From the cell containing the given text, extract its center point as [X, Y] coordinate. 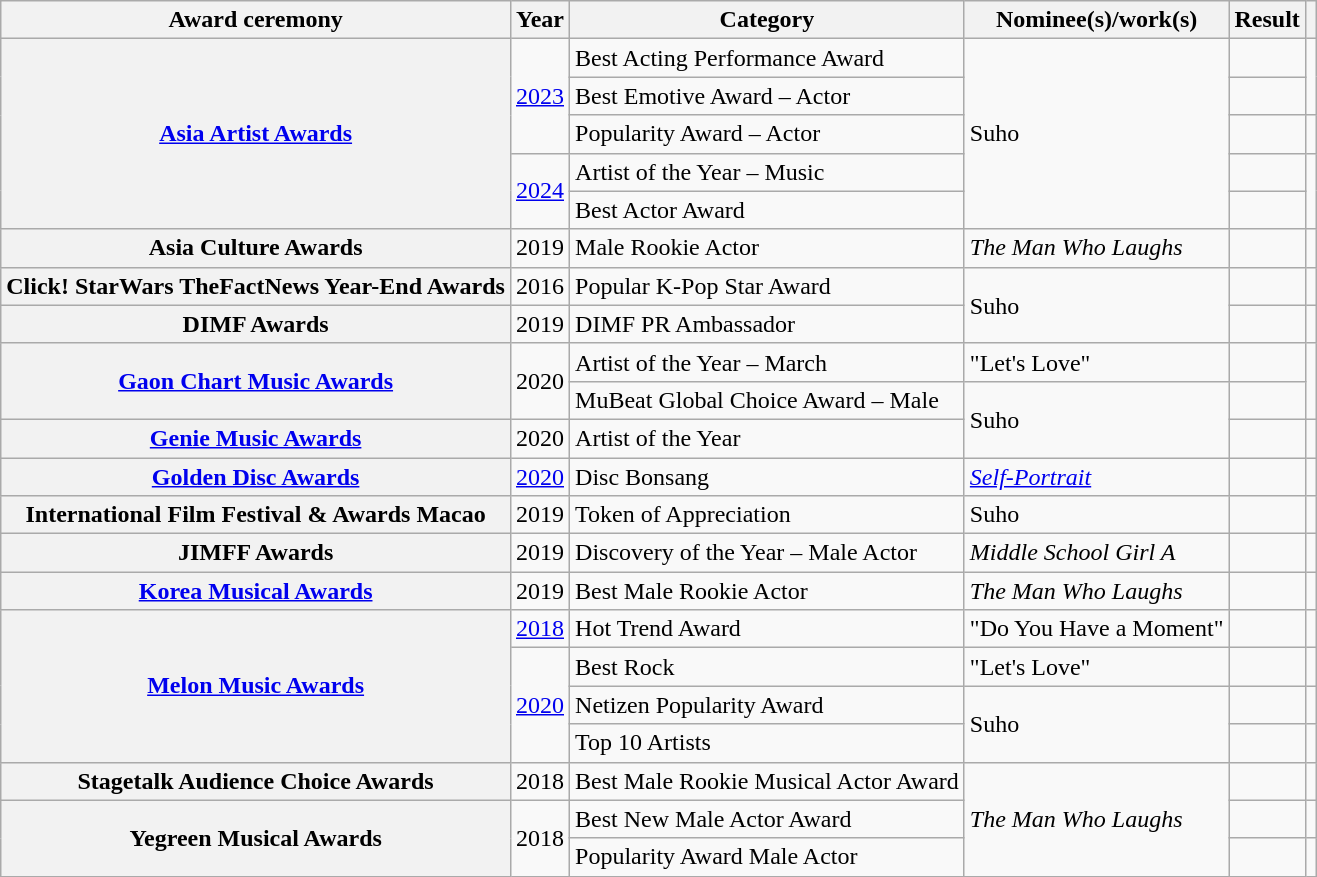
Disc Bonsang [768, 477]
Best Acting Performance Award [768, 58]
2016 [540, 286]
DIMF PR Ambassador [768, 324]
Nominee(s)/work(s) [1096, 20]
Best Male Rookie Actor [768, 591]
Melon Music Awards [256, 686]
Korea Musical Awards [256, 591]
Asia Artist Awards [256, 134]
2023 [540, 96]
JIMFF Awards [256, 553]
Click! StarWars TheFactNews Year-End Awards [256, 286]
Golden Disc Awards [256, 477]
Award ceremony [256, 20]
Category [768, 20]
Male Rookie Actor [768, 248]
Netizen Popularity Award [768, 705]
Genie Music Awards [256, 438]
Popular K-Pop Star Award [768, 286]
Artist of the Year – Music [768, 172]
Artist of the Year – March [768, 362]
"Do You Have a Moment" [1096, 629]
Asia Culture Awards [256, 248]
Result [1267, 20]
Popularity Award Male Actor [768, 857]
Hot Trend Award [768, 629]
Best Emotive Award – Actor [768, 96]
Year [540, 20]
Top 10 Artists [768, 743]
2024 [540, 191]
Yegreen Musical Awards [256, 838]
Best Male Rookie Musical Actor Award [768, 781]
DIMF Awards [256, 324]
Best New Male Actor Award [768, 819]
Discovery of the Year – Male Actor [768, 553]
Best Rock [768, 667]
Gaon Chart Music Awards [256, 381]
Best Actor Award [768, 210]
MuBeat Global Choice Award – Male [768, 400]
Self-Portrait [1096, 477]
Middle School Girl A [1096, 553]
Popularity Award – Actor [768, 134]
Artist of the Year [768, 438]
Stagetalk Audience Choice Awards [256, 781]
International Film Festival & Awards Macao [256, 515]
Token of Appreciation [768, 515]
